Output the (X, Y) coordinate of the center of the cell containing the given text.  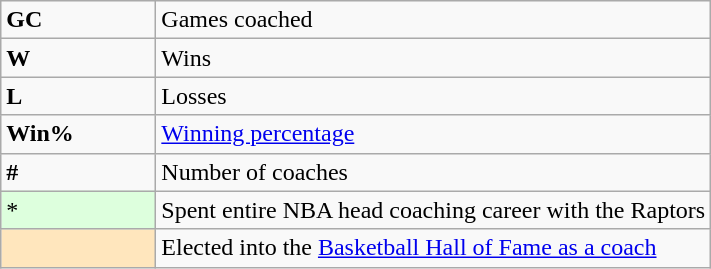
Games coached (434, 20)
Elected into the Basketball Hall of Fame as a coach (434, 248)
Win% (78, 134)
Wins (434, 58)
GC (78, 20)
L (78, 96)
Number of coaches (434, 172)
Spent entire NBA head coaching career with the Raptors (434, 210)
# (78, 172)
W (78, 58)
Losses (434, 96)
Winning percentage (434, 134)
* (78, 210)
